Identify which cell holds the provided text, then report its [X, Y] central coordinate. 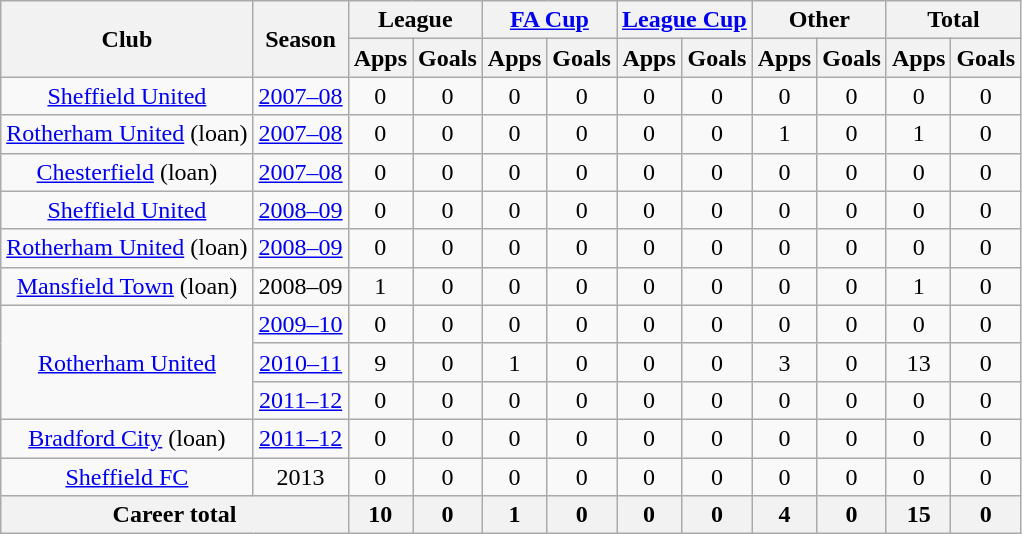
Rotherham United [127, 362]
League [415, 20]
4 [784, 515]
15 [918, 515]
Other [819, 20]
13 [918, 362]
Mansfield Town (loan) [127, 286]
League Cup [684, 20]
3 [784, 362]
Sheffield FC [127, 477]
2013 [300, 477]
Club [127, 39]
10 [380, 515]
FA Cup [549, 20]
Chesterfield (loan) [127, 172]
9 [380, 362]
Total [953, 20]
Bradford City (loan) [127, 438]
2010–11 [300, 362]
Season [300, 39]
Career total [174, 515]
2009–10 [300, 324]
